Determine the [x, y] coordinate at the center of the cell enclosing the given text.  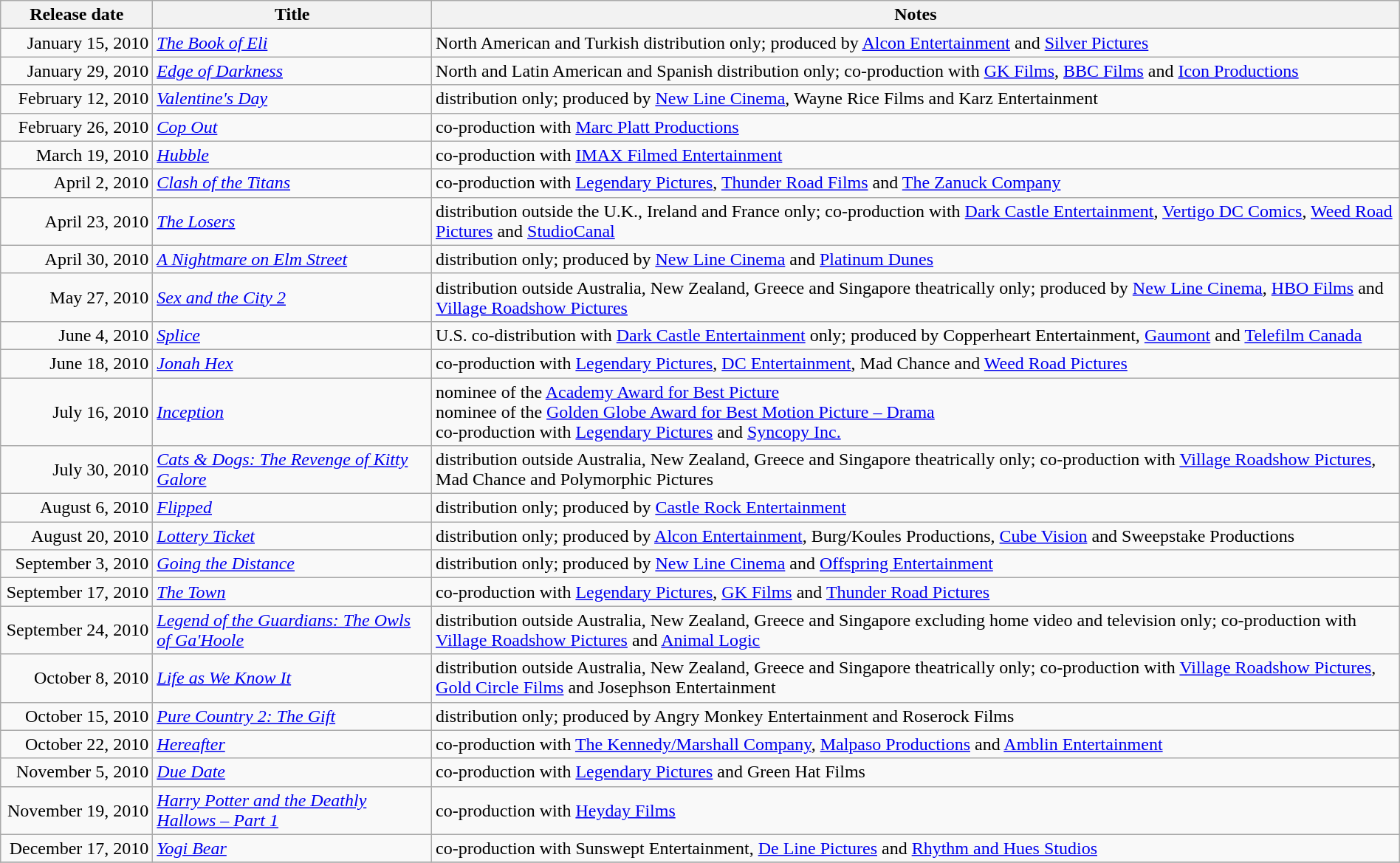
Harry Potter and the Deathly Hallows – Part 1 [292, 811]
U.S. co-distribution with Dark Castle Entertainment only; produced by Copperheart Entertainment, Gaumont and Telefilm Canada [916, 335]
Lottery Ticket [292, 536]
distribution only; produced by Angry Monkey Entertainment and Roserock Films [916, 716]
North American and Turkish distribution only; produced by Alcon Entertainment and Silver Pictures [916, 43]
co-production with Legendary Pictures, GK Films and Thunder Road Pictures [916, 592]
Pure Country 2: The Gift [292, 716]
August 6, 2010 [77, 508]
July 16, 2010 [77, 412]
September 3, 2010 [77, 564]
Life as We Know It [292, 678]
April 23, 2010 [77, 221]
Edge of Darkness [292, 71]
North and Latin American and Spanish distribution only; co-production with GK Films, BBC Films and Icon Productions [916, 71]
The Town [292, 592]
January 29, 2010 [77, 71]
A Nightmare on Elm Street [292, 259]
The Book of Eli [292, 43]
January 15, 2010 [77, 43]
Hereafter [292, 744]
October 8, 2010 [77, 678]
Hubble [292, 155]
July 30, 2010 [77, 470]
co-production with Sunswept Entertainment, De Line Pictures and Rhythm and Hues Studios [916, 848]
May 27, 2010 [77, 297]
Clash of the Titans [292, 183]
co-production with IMAX Filmed Entertainment [916, 155]
November 19, 2010 [77, 811]
distribution only; produced by New Line Cinema and Platinum Dunes [916, 259]
August 20, 2010 [77, 536]
distribution only; produced by New Line Cinema, Wayne Rice Films and Karz Entertainment [916, 99]
co-production with Legendary Pictures and Green Hat Films [916, 772]
The Losers [292, 221]
April 30, 2010 [77, 259]
distribution only; produced by Alcon Entertainment, Burg/Koules Productions, Cube Vision and Sweepstake Productions [916, 536]
Title [292, 15]
October 15, 2010 [77, 716]
co-production with Legendary Pictures, Thunder Road Films and The Zanuck Company [916, 183]
Release date [77, 15]
September 17, 2010 [77, 592]
Going the Distance [292, 564]
Jonah Hex [292, 363]
June 4, 2010 [77, 335]
December 17, 2010 [77, 848]
co-production with Marc Platt Productions [916, 127]
October 22, 2010 [77, 744]
co-production with Heyday Films [916, 811]
co-production with Legendary Pictures, DC Entertainment, Mad Chance and Weed Road Pictures [916, 363]
Notes [916, 15]
Splice [292, 335]
Yogi Bear [292, 848]
distribution only; produced by New Line Cinema and Offspring Entertainment [916, 564]
Sex and the City 2 [292, 297]
February 12, 2010 [77, 99]
June 18, 2010 [77, 363]
February 26, 2010 [77, 127]
November 5, 2010 [77, 772]
April 2, 2010 [77, 183]
Flipped [292, 508]
March 19, 2010 [77, 155]
Legend of the Guardians: The Owls of Ga'Hoole [292, 630]
distribution only; produced by Castle Rock Entertainment [916, 508]
Valentine's Day [292, 99]
September 24, 2010 [77, 630]
Cats & Dogs: The Revenge of Kitty Galore [292, 470]
Cop Out [292, 127]
co-production with The Kennedy/Marshall Company, Malpaso Productions and Amblin Entertainment [916, 744]
Inception [292, 412]
Due Date [292, 772]
